Output the [x, y] coordinate of the center of the cell containing the given text.  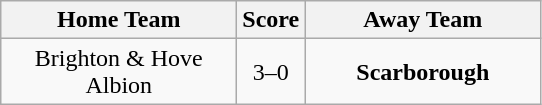
Brighton & Hove Albion [119, 72]
3–0 [271, 72]
Away Team [423, 20]
Score [271, 20]
Scarborough [423, 72]
Home Team [119, 20]
